Provide the [x, y] coordinate of the cell's center where the given text is located.  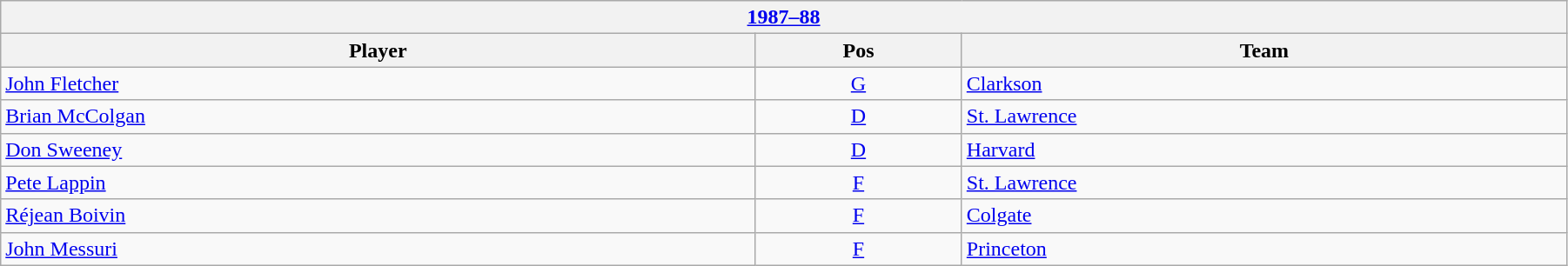
Réjean Boivin [378, 216]
Pete Lappin [378, 183]
Pos [859, 50]
1987–88 [784, 17]
Colgate [1263, 216]
Clarkson [1263, 83]
Princeton [1263, 249]
John Fletcher [378, 83]
Player [378, 50]
John Messuri [378, 249]
Don Sweeney [378, 150]
Brian McColgan [378, 116]
Harvard [1263, 150]
G [859, 83]
Team [1263, 50]
